Capture the cell that displays the provided text and extract its [x, y] central coordinate. 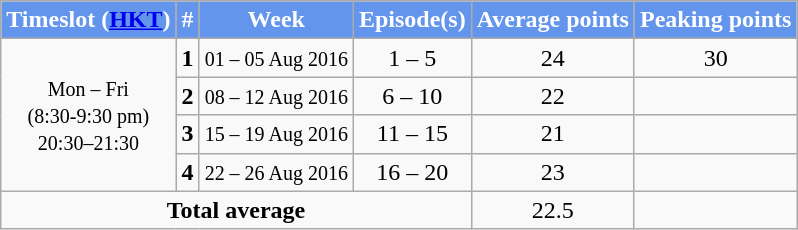
15 – 19 Aug 2016 [276, 134]
Episode(s) [412, 20]
08 – 12 Aug 2016 [276, 96]
01 – 05 Aug 2016 [276, 58]
22 – 26 Aug 2016 [276, 172]
Week [276, 20]
24 [552, 58]
1 [188, 58]
1 – 5 [412, 58]
6 – 10 [412, 96]
Mon – Fri(8:30-9:30 pm)20:30–21:30 [88, 115]
21 [552, 134]
16 – 20 [412, 172]
Timeslot (HKT) [88, 20]
Total average [236, 210]
4 [188, 172]
22 [552, 96]
# [188, 20]
3 [188, 134]
22.5 [552, 210]
30 [715, 58]
23 [552, 172]
Peaking points [715, 20]
2 [188, 96]
Average points [552, 20]
11 – 15 [412, 134]
